Output the [x, y] coordinate of the center of the cell containing the given text.  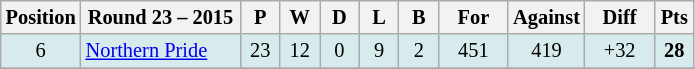
28 [674, 51]
451 [474, 51]
Pts [674, 17]
Northern Pride [161, 51]
Against [546, 17]
W [300, 17]
Round 23 – 2015 [161, 17]
B [419, 17]
419 [546, 51]
+32 [620, 51]
Diff [620, 17]
Position [41, 17]
9 [379, 51]
2 [419, 51]
23 [260, 51]
D [340, 17]
L [379, 17]
6 [41, 51]
For [474, 17]
12 [300, 51]
0 [340, 51]
P [260, 17]
